Determine the (x, y) coordinate at the center of the cell enclosing the given text.  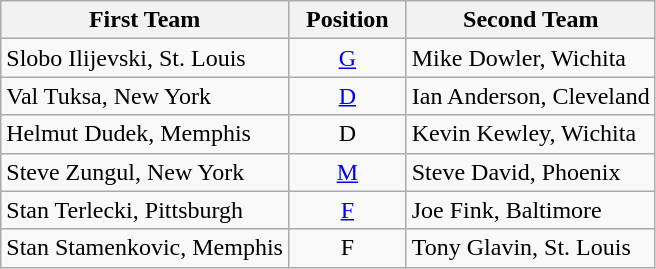
Val Tuksa, New York (145, 96)
Tony Glavin, St. Louis (530, 248)
Mike Dowler, Wichita (530, 58)
Kevin Kewley, Wichita (530, 134)
Steve Zungul, New York (145, 172)
Helmut Dudek, Memphis (145, 134)
Slobo Ilijevski, St. Louis (145, 58)
M (347, 172)
Stan Terlecki, Pittsburgh (145, 210)
Second Team (530, 20)
Position (347, 20)
First Team (145, 20)
Steve David, Phoenix (530, 172)
Ian Anderson, Cleveland (530, 96)
G (347, 58)
Stan Stamenkovic, Memphis (145, 248)
Joe Fink, Baltimore (530, 210)
